Find where the given text appears and provide that cell's center as (X, Y) coordinate. 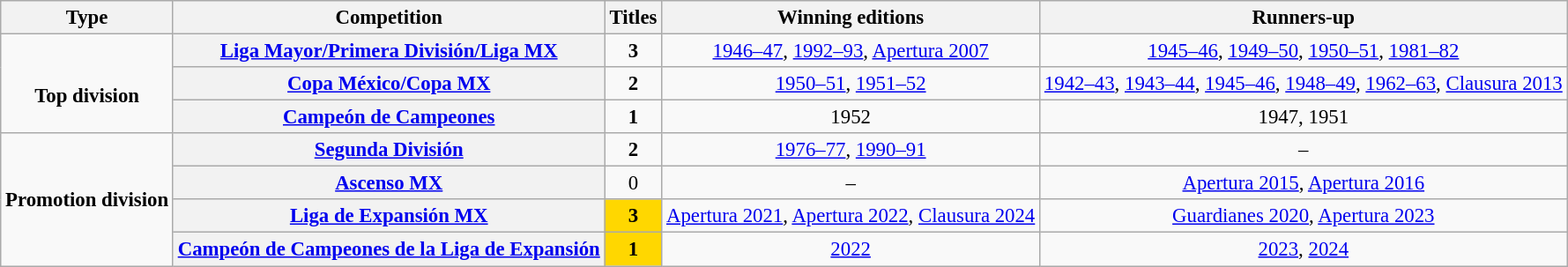
1950–51, 1951–52 (851, 84)
1952 (851, 117)
Competition (389, 18)
Apertura 2021, Apertura 2022, Clausura 2024 (851, 216)
0 (633, 183)
1976–77, 1990–91 (851, 150)
1942–43, 1943–44, 1945–46, 1948–49, 1962–63, Clausura 2013 (1304, 84)
Top division (87, 85)
2023, 2024 (1304, 249)
1947, 1951 (1304, 117)
Runners-up (1304, 18)
Winning editions (851, 18)
Segunda División (389, 150)
2022 (851, 249)
Campeón de Campeones (389, 117)
1945–46, 1949–50, 1950–51, 1981–82 (1304, 51)
Type (87, 18)
Liga Mayor/Primera División/Liga MX (389, 51)
Promotion division (87, 199)
Titles (633, 18)
Guardianes 2020, Apertura 2023 (1304, 216)
Apertura 2015, Apertura 2016 (1304, 183)
Liga de Expansión MX (389, 216)
Copa México/Copa MX (389, 84)
1946–47, 1992–93, Apertura 2007 (851, 51)
Ascenso MX (389, 183)
Campeón de Campeones de la Liga de Expansión (389, 249)
